Detect which cell encompasses the target text, then output its (x, y) center coordinate. 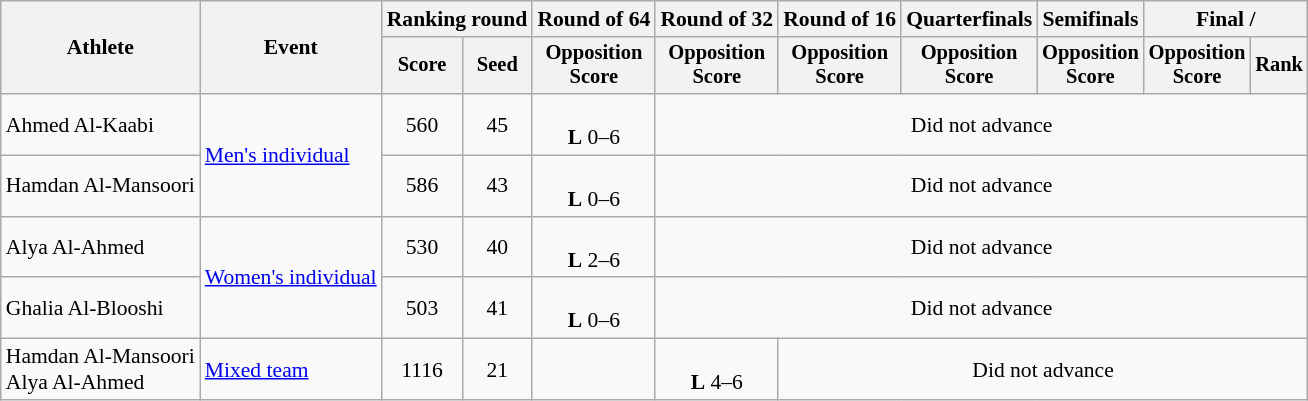
1116 (422, 370)
Hamdan Al-Mansoori (100, 186)
Final / (1226, 19)
Mixed team (291, 370)
L 2–6 (594, 248)
Round of 16 (840, 19)
Quarterfinals (969, 19)
45 (497, 124)
21 (497, 370)
Ranking round (458, 19)
560 (422, 124)
503 (422, 308)
Semifinals (1090, 19)
43 (497, 186)
Ahmed Al-Kaabi (100, 124)
Athlete (100, 48)
Event (291, 48)
Round of 64 (594, 19)
41 (497, 308)
Ghalia Al-Blooshi (100, 308)
Men's individual (291, 155)
Round of 32 (716, 19)
L 4–6 (716, 370)
40 (497, 248)
Alya Al-Ahmed (100, 248)
Seed (497, 66)
Hamdan Al-MansooriAlya Al-Ahmed (100, 370)
Rank (1279, 66)
586 (422, 186)
Women's individual (291, 278)
530 (422, 248)
Score (422, 66)
